Scan for the cell matching the given text and deliver its (x, y) coordinate at center. 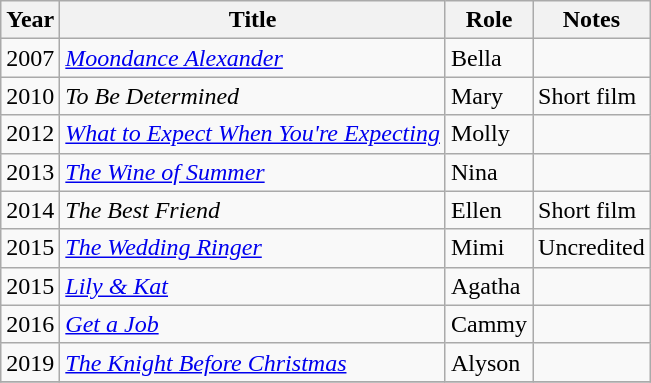
The Knight Before Christmas (253, 362)
To Be Determined (253, 96)
Bella (488, 58)
Ellen (488, 210)
Notes (592, 20)
2014 (30, 210)
Year (30, 20)
2012 (30, 134)
Nina (488, 172)
What to Expect When You're Expecting (253, 134)
The Best Friend (253, 210)
Moondance Alexander (253, 58)
Lily & Kat (253, 286)
The Wine of Summer (253, 172)
Title (253, 20)
2007 (30, 58)
Get a Job (253, 324)
2016 (30, 324)
2010 (30, 96)
Role (488, 20)
2019 (30, 362)
Agatha (488, 286)
Cammy (488, 324)
Alyson (488, 362)
Mimi (488, 248)
2013 (30, 172)
The Wedding Ringer (253, 248)
Uncredited (592, 248)
Mary (488, 96)
Molly (488, 134)
